Scan for the cell matching the given text and deliver its [x, y] coordinate at center. 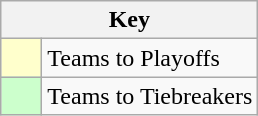
Key [130, 20]
Teams to Tiebreakers [150, 96]
Teams to Playoffs [150, 58]
